Return the (X, Y) coordinate for the center point of the cell that contains the specified text.  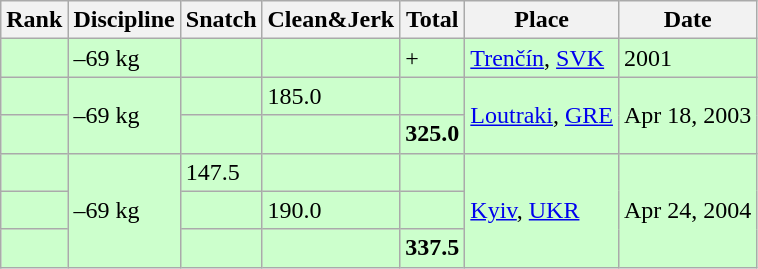
Rank (34, 20)
Apr 24, 2004 (687, 210)
Place (542, 20)
Date (687, 20)
+ (432, 58)
147.5 (221, 172)
Clean&Jerk (331, 20)
190.0 (331, 210)
337.5 (432, 248)
Snatch (221, 20)
Total (432, 20)
Apr 18, 2003 (687, 115)
Loutraki, GRE (542, 115)
Kyiv, UKR (542, 210)
325.0 (432, 134)
Trenčín, SVK (542, 58)
Discipline (124, 20)
185.0 (331, 96)
2001 (687, 58)
